Return the (X, Y) coordinate for the center point of the cell that contains the specified text.  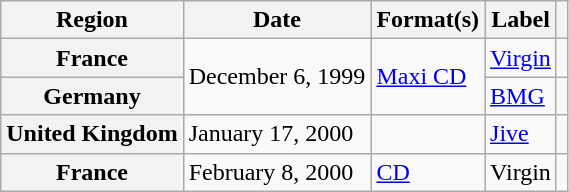
Jive (521, 134)
Label (521, 20)
February 8, 2000 (277, 172)
Format(s) (428, 20)
BMG (521, 96)
Maxi CD (428, 77)
Region (92, 20)
Germany (92, 96)
December 6, 1999 (277, 77)
January 17, 2000 (277, 134)
Date (277, 20)
CD (428, 172)
United Kingdom (92, 134)
